Detect which cell encompasses the target text, then output its [x, y] center coordinate. 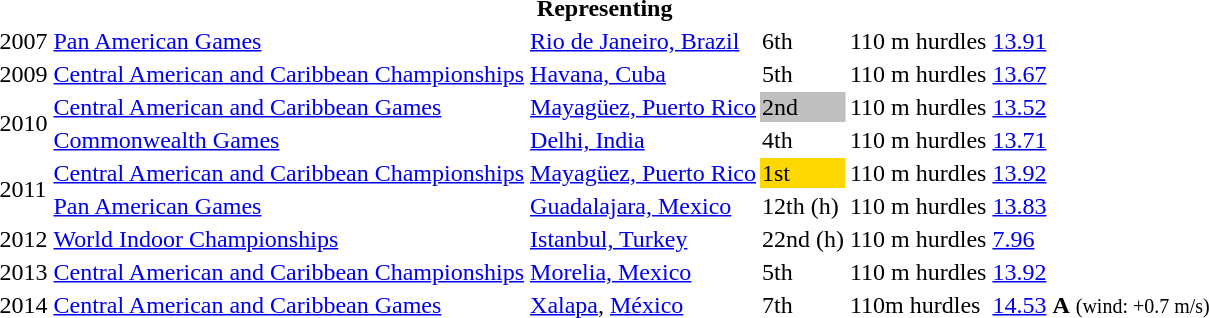
2nd [802, 107]
Rio de Janeiro, Brazil [644, 41]
Delhi, India [644, 140]
Commonwealth Games [289, 140]
1st [802, 173]
22nd (h) [802, 239]
12th (h) [802, 206]
6th [802, 41]
Havana, Cuba [644, 74]
4th [802, 140]
Istanbul, Turkey [644, 239]
World Indoor Championships [289, 239]
Guadalajara, Mexico [644, 206]
Morelia, Mexico [644, 272]
Central American and Caribbean Games [289, 107]
